Extract the (X, Y) coordinate from the center of the cell holding the provided text.  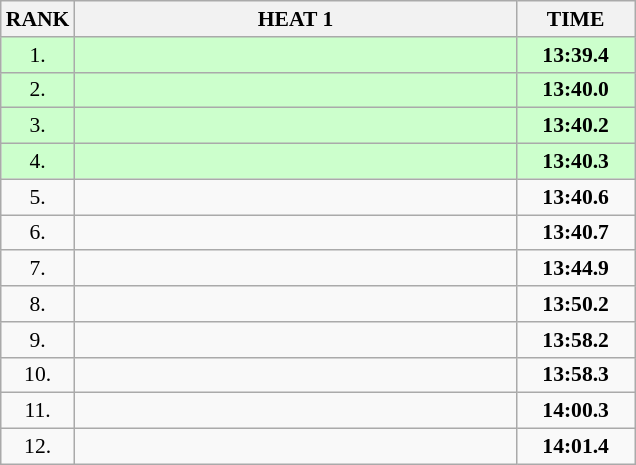
6. (38, 233)
14:00.3 (576, 411)
14:01.4 (576, 447)
4. (38, 162)
11. (38, 411)
13:58.3 (576, 375)
13:50.2 (576, 304)
13:40.0 (576, 90)
5. (38, 197)
2. (38, 90)
TIME (576, 19)
12. (38, 447)
13:40.7 (576, 233)
13:44.9 (576, 269)
1. (38, 55)
3. (38, 126)
13:40.2 (576, 126)
13:58.2 (576, 340)
HEAT 1 (295, 19)
13:40.3 (576, 162)
7. (38, 269)
8. (38, 304)
RANK (38, 19)
10. (38, 375)
13:40.6 (576, 197)
13:39.4 (576, 55)
9. (38, 340)
